Find where the given text appears and provide that cell's center as (X, Y) coordinate. 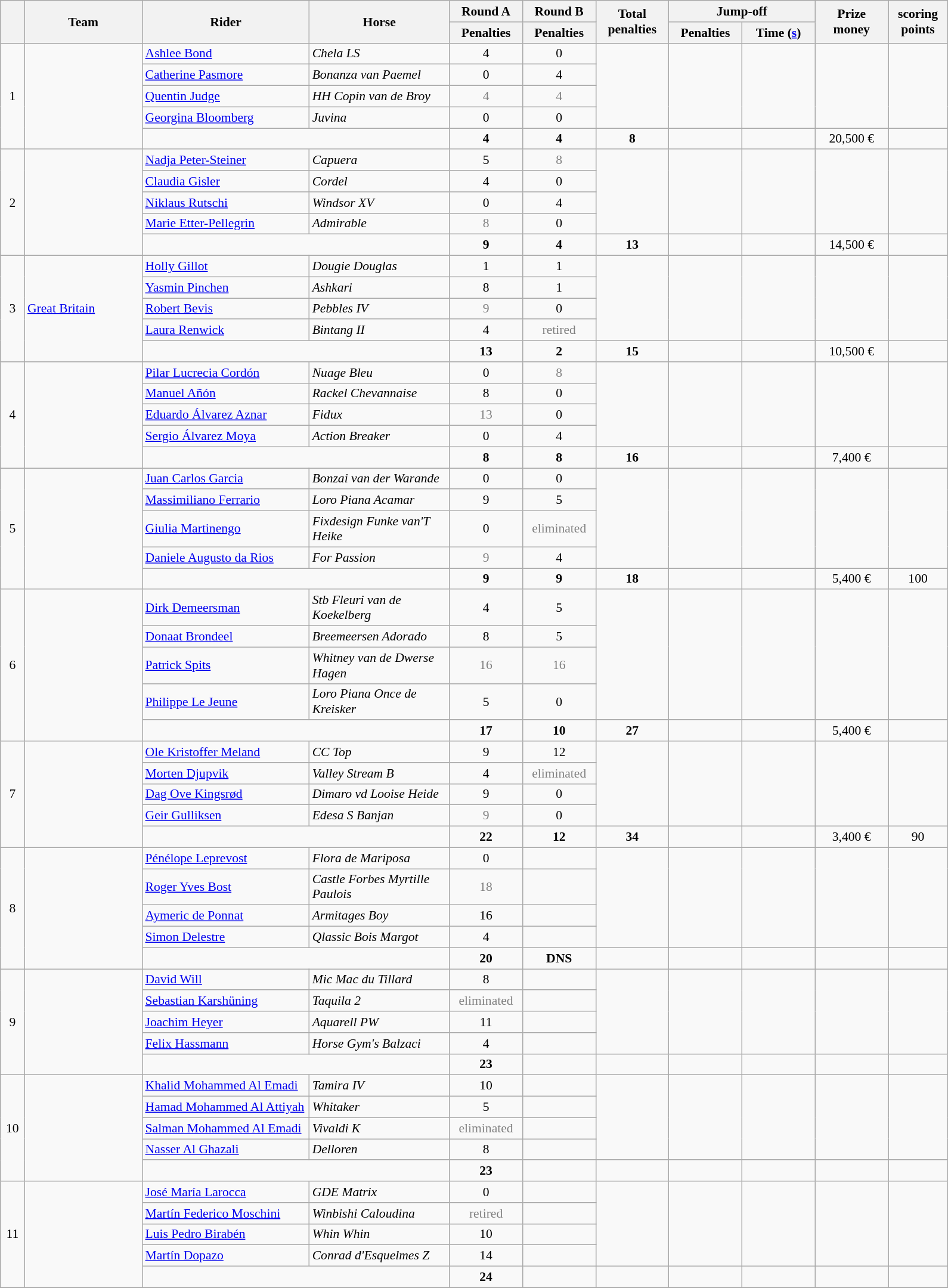
CC Top (379, 752)
Nasser Al Ghazali (225, 1150)
Flora de Mariposa (379, 858)
Loro Piana Acamar (379, 500)
Bonanza van Paemel (379, 75)
27 (632, 731)
Chela LS (379, 54)
Joachim Heyer (225, 1022)
Dag Ove Kingsrød (225, 794)
Team (83, 21)
Manuel Añón (225, 394)
14,500 € (851, 245)
20,500 € (851, 139)
Rider (225, 21)
Catherine Pasmore (225, 75)
Niklaus Rutschi (225, 203)
Daniele Augusto da Rios (225, 558)
Georgina Bloomberg (225, 117)
Donaat Brondeel (225, 637)
Ashkari (379, 287)
David Will (225, 980)
3 (13, 309)
Holly Gillot (225, 267)
7 (13, 794)
Salman Mohammed Al Emadi (225, 1128)
HH Copin van de Broy (379, 97)
Luis Pedro Birabén (225, 1234)
Great Britain (83, 309)
Sebastian Karshüning (225, 1001)
Rackel Chevannaise (379, 394)
Windsor XV (379, 203)
Jump-off (742, 11)
Round B (559, 11)
22 (487, 837)
For Passion (379, 558)
José María Larocca (225, 1192)
Pebbles IV (379, 309)
Sergio Álvarez Moya (225, 436)
Eduardo Álvarez Aznar (225, 415)
Giulia Martinengo (225, 528)
Massimiliano Ferrario (225, 500)
Felix Hassmann (225, 1044)
Nuage Bleu (379, 373)
Marie Etter-Pellegrin (225, 224)
Yasmin Pinchen (225, 287)
scoringpoints (918, 21)
Morten Djupvik (225, 773)
Pilar Lucrecia Cordón (225, 373)
Stb Fleuri van de Koekelberg (379, 608)
Tamira IV (379, 1086)
Winbishi Caloudina (379, 1213)
24 (487, 1277)
Juan Carlos Garcia (225, 479)
GDE Matrix (379, 1192)
Conrad d'Esquelmes Z (379, 1256)
10,500 € (851, 351)
3,400 € (851, 837)
Cordel (379, 181)
Total penalties (632, 21)
Aymeric de Ponnat (225, 916)
Castle Forbes Myrtille Paulois (379, 887)
90 (918, 837)
Fixdesign Funke van'T Heike (379, 528)
Whin Whin (379, 1234)
Quentin Judge (225, 97)
Hamad Mohammed Al Attiyah (225, 1107)
Mic Mac du Tillard (379, 980)
Horse (379, 21)
Ole Kristoffer Meland (225, 752)
Fidux (379, 415)
Dimaro vd Looise Heide (379, 794)
6 (13, 665)
Martín Federico Moschini (225, 1213)
Breemeersen Adorado (379, 637)
15 (632, 351)
20 (487, 958)
Valley Stream B (379, 773)
Simon Delestre (225, 937)
34 (632, 837)
100 (918, 579)
Armitages Boy (379, 916)
Qlassic Bois Margot (379, 937)
Vivaldi K (379, 1128)
Admirable (379, 224)
Patrick Spits (225, 665)
Prizemoney (851, 21)
Whitaker (379, 1107)
Dougie Douglas (379, 267)
Aquarell PW (379, 1022)
Geir Gulliksen (225, 816)
Taquila 2 (379, 1001)
Loro Piana Once de Kreisker (379, 701)
Khalid Mohammed Al Emadi (225, 1086)
Robert Bevis (225, 309)
Laura Renwick (225, 330)
Bintang II (379, 330)
7,400 € (851, 457)
Nadja Peter-Steiner (225, 160)
Philippe Le Jeune (225, 701)
17 (487, 731)
Time (s) (779, 33)
Ashlee Bond (225, 54)
Whitney van de Dwerse Hagen (379, 665)
Roger Yves Bost (225, 887)
Delloren (379, 1150)
14 (487, 1256)
Juvina (379, 117)
Edesa S Banjan (379, 816)
Bonzai van der Warande (379, 479)
Dirk Demeersman (225, 608)
Capuera (379, 160)
Martín Dopazo (225, 1256)
Horse Gym's Balzaci (379, 1044)
Claudia Gisler (225, 181)
Action Breaker (379, 436)
Round A (487, 11)
Pénélope Leprevost (225, 858)
DNS (559, 958)
